Locate the cell with the specified text and output its [X, Y] center coordinate. 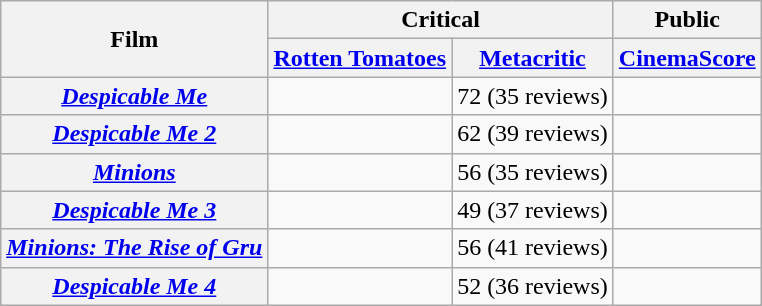
Despicable Me 2 [134, 134]
Despicable Me [134, 96]
Public [687, 20]
72 (35 reviews) [533, 96]
52 (36 reviews) [533, 286]
Despicable Me 3 [134, 210]
56 (35 reviews) [533, 172]
CinemaScore [687, 58]
Despicable Me 4 [134, 286]
62 (39 reviews) [533, 134]
49 (37 reviews) [533, 210]
Metacritic [533, 58]
Minions: The Rise of Gru [134, 248]
Rotten Tomatoes [360, 58]
Critical [440, 20]
Film [134, 39]
56 (41 reviews) [533, 248]
Minions [134, 172]
